Provide the [X, Y] coordinate of the cell's center where the given text is located.  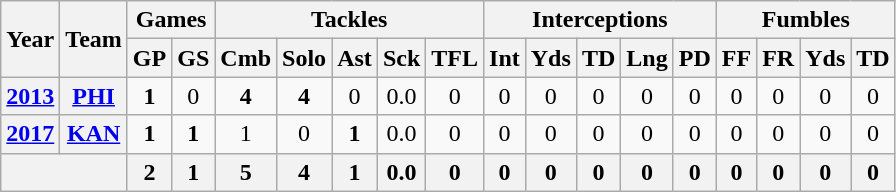
KAN [94, 134]
Sck [401, 58]
Cmb [246, 58]
2013 [30, 96]
Interceptions [600, 20]
Year [30, 39]
2 [149, 172]
Lng [647, 58]
FR [778, 58]
Games [170, 20]
Solo [304, 58]
Int [505, 58]
PD [694, 58]
GS [194, 58]
5 [246, 172]
Ast [355, 58]
Fumbles [806, 20]
FF [736, 58]
Tackles [350, 20]
TFL [455, 58]
PHI [94, 96]
GP [149, 58]
Team [94, 39]
2017 [30, 134]
